Detect which cell encompasses the target text, then output its [x, y] center coordinate. 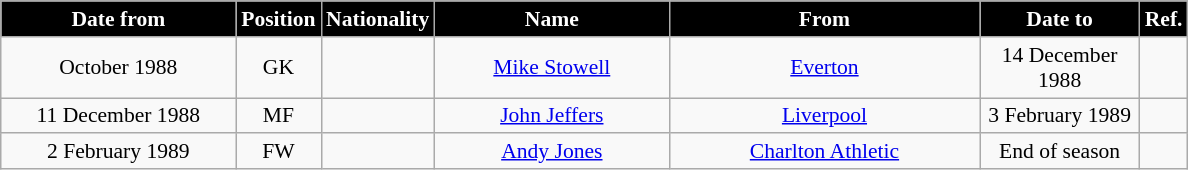
John Jeffers [552, 116]
Ref. [1164, 19]
Mike Stowell [552, 68]
Liverpool [824, 116]
2 February 1989 [118, 152]
End of season [1060, 152]
14 December 1988 [1060, 68]
Charlton Athletic [824, 152]
Date from [118, 19]
11 December 1988 [118, 116]
3 February 1989 [1060, 116]
Everton [824, 68]
FW [278, 152]
Date to [1060, 19]
MF [278, 116]
Name [552, 19]
Nationality [378, 19]
Andy Jones [552, 152]
Position [278, 19]
GK [278, 68]
From [824, 19]
October 1988 [118, 68]
